For the text-containing cell, return its midpoint in [X, Y] coordinate format. 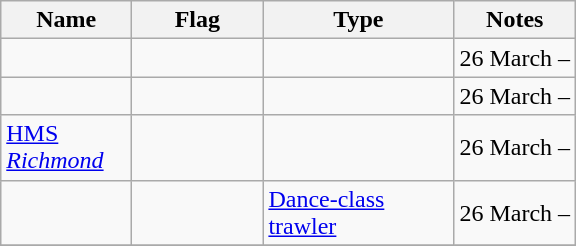
Dance-class trawler [358, 212]
HMS Richmond [66, 148]
Name [66, 20]
Flag [198, 20]
Notes [515, 20]
Type [358, 20]
